Detect which cell encompasses the target text, then output its [X, Y] center coordinate. 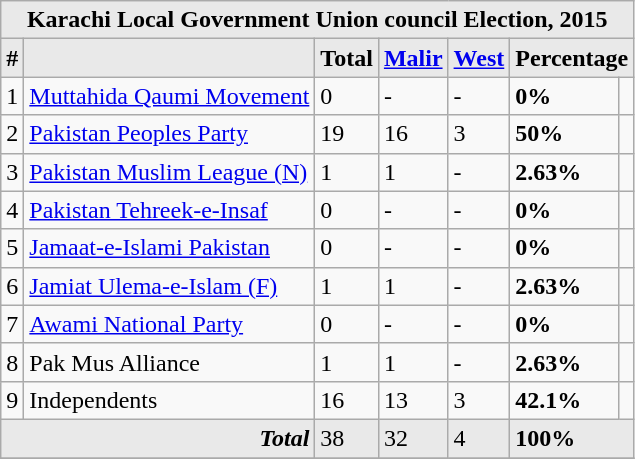
2 [12, 134]
19 [347, 134]
38 [347, 438]
100% [572, 438]
6 [12, 286]
42.1% [564, 400]
Karachi Local Government Union council Election, 2015 [318, 20]
13 [413, 400]
Jamaat-e-Islami Pakistan [170, 248]
Pakistan Tehreek-e-Insaf [170, 210]
9 [12, 400]
Pak Mus Alliance [170, 362]
Pakistan Muslim League (N) [170, 172]
8 [12, 362]
Jamiat Ulema-e-Islam (F) [170, 286]
32 [413, 438]
Malir [413, 58]
West [479, 58]
Percentage [572, 58]
Pakistan Peoples Party [170, 134]
50% [564, 134]
Awami National Party [170, 324]
Muttahida Qaumi Movement [170, 96]
7 [12, 324]
# [12, 58]
Independents [170, 400]
5 [12, 248]
